Return [X, Y] of the center of cell containing provided text 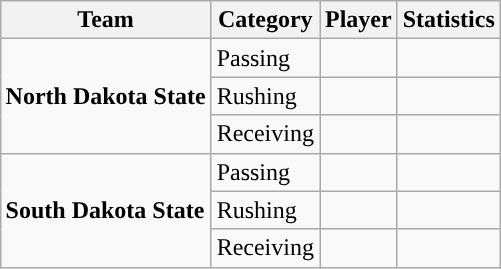
Statistics [448, 20]
Category [265, 20]
Team [106, 20]
North Dakota State [106, 96]
South Dakota State [106, 210]
Player [359, 20]
